Find where the given text appears and provide that cell's center as (x, y) coordinate. 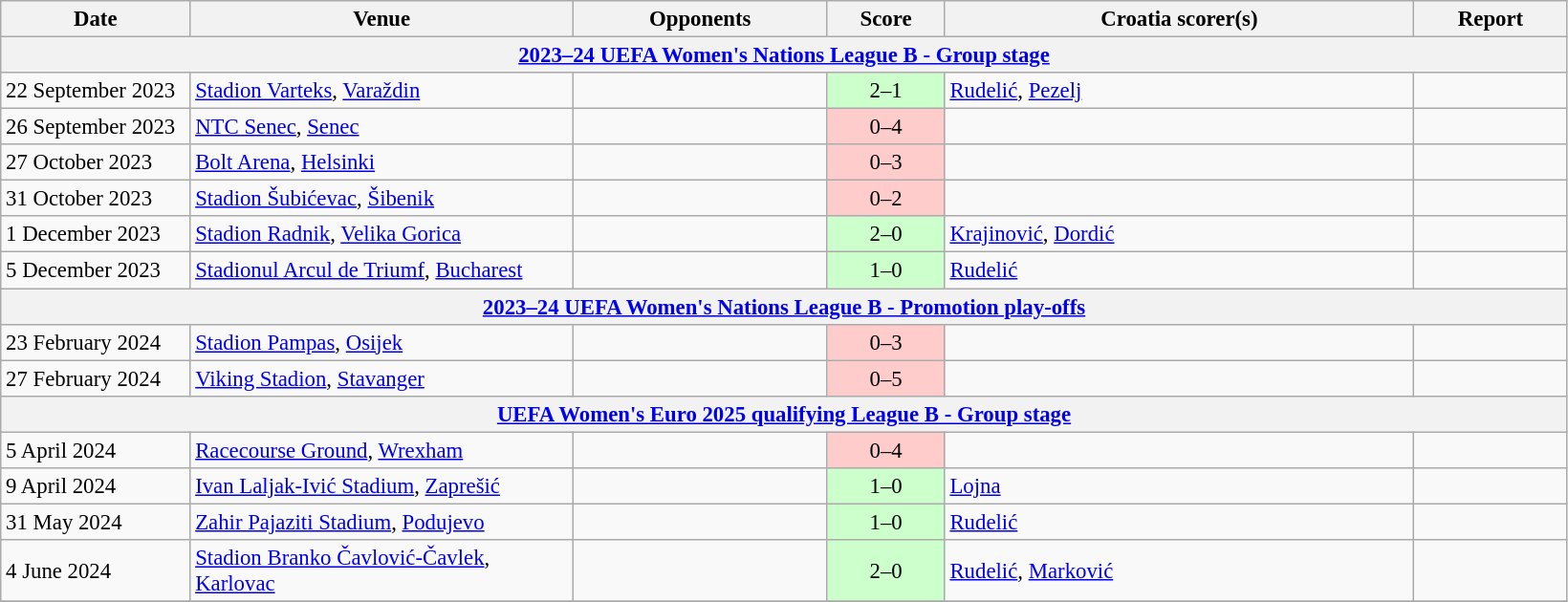
9 April 2024 (96, 486)
Zahir Pajaziti Stadium, Podujevo (382, 522)
Stadion Branko Čavlović-Čavlek, Karlovac (382, 571)
Stadionul Arcul de Triumf, Bucharest (382, 270)
Rudelić, Marković (1180, 571)
Lojna (1180, 486)
Krajinović, Dordić (1180, 234)
Stadion Varteks, Varaždin (382, 91)
22 September 2023 (96, 91)
5 April 2024 (96, 450)
26 September 2023 (96, 127)
Ivan Laljak-Ivić Stadium, Zaprešić (382, 486)
Stadion Radnik, Velika Gorica (382, 234)
Viking Stadion, Stavanger (382, 378)
27 February 2024 (96, 378)
2023–24 UEFA Women's Nations League B - Promotion play-offs (784, 307)
0–5 (885, 378)
31 October 2023 (96, 199)
Report (1492, 19)
Stadion Pampas, Osijek (382, 342)
Venue (382, 19)
31 May 2024 (96, 522)
Croatia scorer(s) (1180, 19)
Rudelić, Pezelj (1180, 91)
27 October 2023 (96, 162)
1 December 2023 (96, 234)
Bolt Arena, Helsinki (382, 162)
0–2 (885, 199)
UEFA Women's Euro 2025 qualifying League B - Group stage (784, 414)
Date (96, 19)
2–1 (885, 91)
2023–24 UEFA Women's Nations League B - Group stage (784, 55)
Opponents (700, 19)
4 June 2024 (96, 571)
Racecourse Ground, Wrexham (382, 450)
NTC Senec, Senec (382, 127)
23 February 2024 (96, 342)
Score (885, 19)
Stadion Šubićevac, Šibenik (382, 199)
5 December 2023 (96, 270)
